Return the (x, y) coordinate for the center point of the cell that contains the specified text.  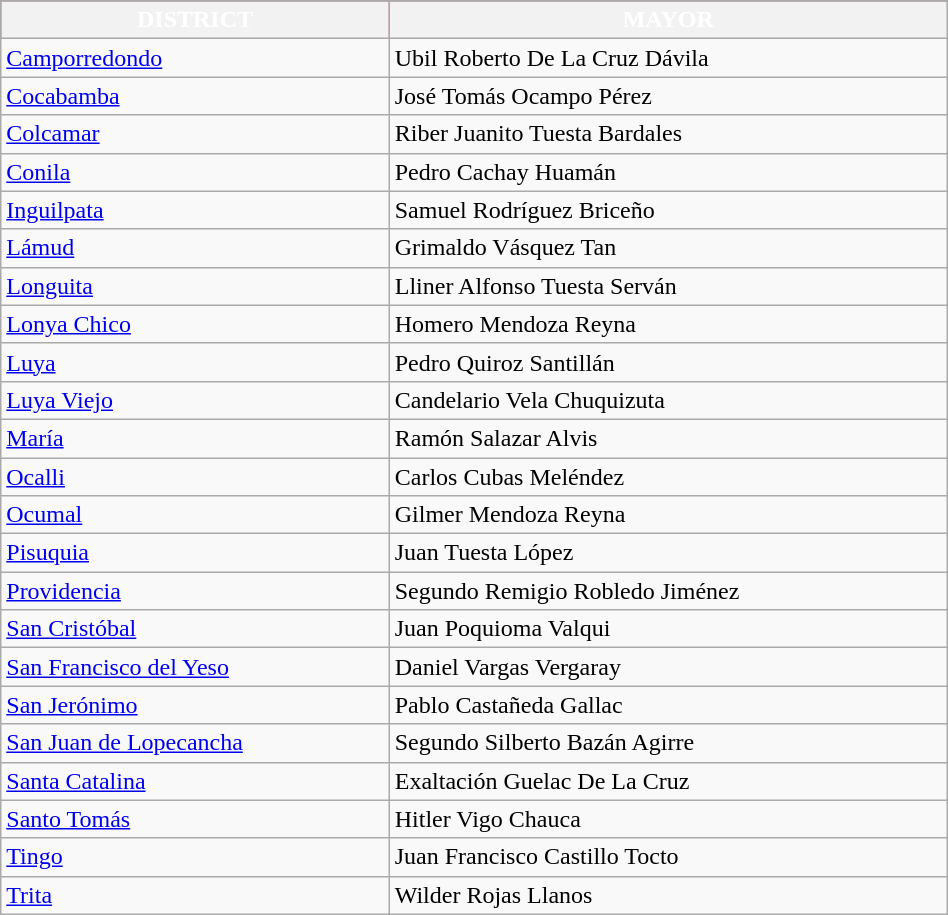
Hitler Vigo Chauca (668, 819)
Lámud (195, 248)
Gilmer Mendoza Reyna (668, 515)
San Francisco del Yeso (195, 667)
Lonya Chico (195, 324)
Cocabamba (195, 96)
Segundo Remigio Robledo Jiménez (668, 591)
Conila (195, 172)
Exaltación Guelac De La Cruz (668, 781)
Trita (195, 895)
Ocalli (195, 477)
Longuita (195, 286)
San Jerónimo (195, 705)
Luya Viejo (195, 400)
Homero Mendoza Reyna (668, 324)
Inguilpata (195, 210)
Segundo Silberto Bazán Agirre (668, 743)
Camporredondo (195, 58)
Santo Tomás (195, 819)
Daniel Vargas Vergaray (668, 667)
Juan Tuesta López (668, 553)
Tingo (195, 857)
Samuel Rodríguez Briceño (668, 210)
Colcamar (195, 134)
Juan Francisco Castillo Tocto (668, 857)
Carlos Cubas Meléndez (668, 477)
Juan Poquioma Valqui (668, 629)
Santa Catalina (195, 781)
San Cristóbal (195, 629)
Ubil Roberto De La Cruz Dávila (668, 58)
Luya (195, 362)
Riber Juanito Tuesta Bardales (668, 134)
Ramón Salazar Alvis (668, 438)
Pisuquia (195, 553)
DISTRICT (195, 20)
Pedro Quiroz Santillán (668, 362)
MAYOR (668, 20)
Pablo Castañeda Gallac (668, 705)
Grimaldo Vásquez Tan (668, 248)
Wilder Rojas Llanos (668, 895)
San Juan de Lopecancha (195, 743)
Lliner Alfonso Tuesta Serván (668, 286)
Providencia (195, 591)
Candelario Vela Chuquizuta (668, 400)
José Tomás Ocampo Pérez (668, 96)
Pedro Cachay Huamán (668, 172)
Ocumal (195, 515)
María (195, 438)
